Scan for the cell matching the given text and deliver its (X, Y) coordinate at center. 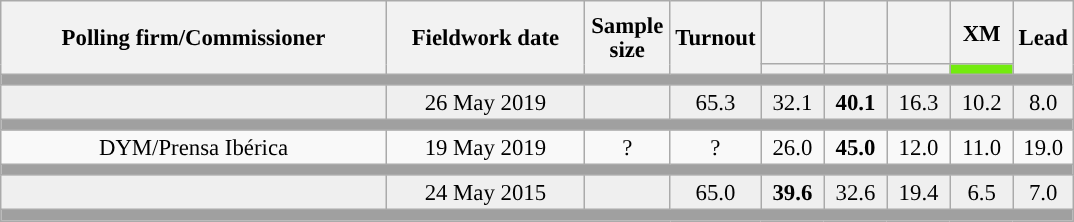
65.0 (716, 194)
8.0 (1043, 102)
45.0 (856, 148)
11.0 (982, 148)
32.6 (856, 194)
Sample size (627, 38)
26.0 (792, 148)
40.1 (856, 102)
26 May 2019 (485, 102)
19 May 2019 (485, 148)
Lead (1043, 38)
10.2 (982, 102)
XM (982, 32)
16.3 (918, 102)
12.0 (918, 148)
DYM/Prensa Ibérica (194, 148)
6.5 (982, 194)
39.6 (792, 194)
7.0 (1043, 194)
Polling firm/Commissioner (194, 38)
24 May 2015 (485, 194)
65.3 (716, 102)
19.0 (1043, 148)
Turnout (716, 38)
32.1 (792, 102)
19.4 (918, 194)
Fieldwork date (485, 38)
